Pinpoint the cell where the given text exists, returning its (x, y) midpoint coordinate. 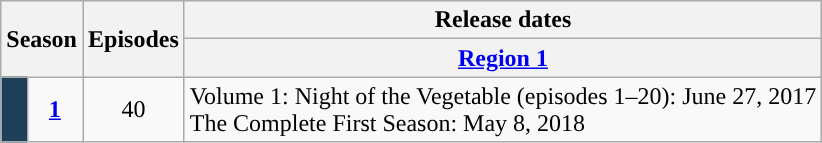
Season (42, 39)
Episodes (133, 39)
Volume 1: Night of the Vegetable (episodes 1–20): June 27, 2017The Complete First Season: May 8, 2018 (502, 110)
Region 1 (502, 58)
Release dates (502, 20)
40 (133, 110)
1 (54, 110)
